Search for the cell housing the specified text and yield its (X, Y) center coordinate. 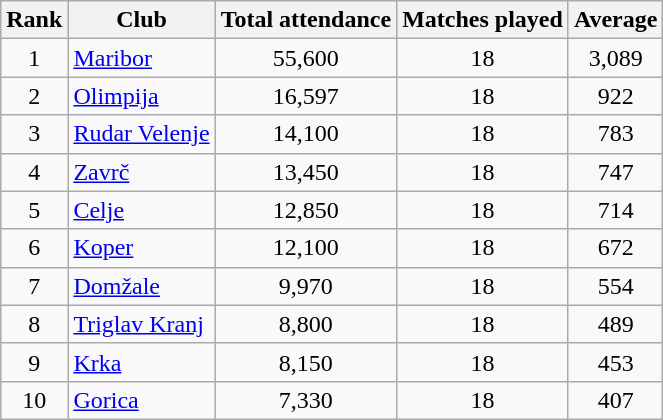
9 (34, 362)
672 (616, 248)
747 (616, 172)
6 (34, 248)
Total attendance (306, 20)
16,597 (306, 96)
Gorica (142, 400)
Matches played (483, 20)
922 (616, 96)
Domžale (142, 286)
Krka (142, 362)
Triglav Kranj (142, 324)
12,850 (306, 210)
714 (616, 210)
783 (616, 134)
407 (616, 400)
8 (34, 324)
Maribor (142, 58)
10 (34, 400)
3,089 (616, 58)
Average (616, 20)
Zavrč (142, 172)
Koper (142, 248)
7,330 (306, 400)
8,150 (306, 362)
9,970 (306, 286)
2 (34, 96)
554 (616, 286)
7 (34, 286)
453 (616, 362)
Rank (34, 20)
4 (34, 172)
Celje (142, 210)
Rudar Velenje (142, 134)
8,800 (306, 324)
1 (34, 58)
14,100 (306, 134)
489 (616, 324)
55,600 (306, 58)
5 (34, 210)
12,100 (306, 248)
3 (34, 134)
13,450 (306, 172)
Olimpija (142, 96)
Club (142, 20)
